Search for the cell housing the specified text and yield its (x, y) center coordinate. 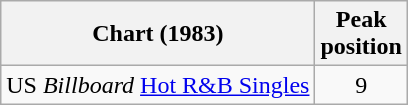
Peakposition (361, 34)
US Billboard Hot R&B Singles (158, 85)
9 (361, 85)
Chart (1983) (158, 34)
